Locate the cell with the specified text and output its [x, y] center coordinate. 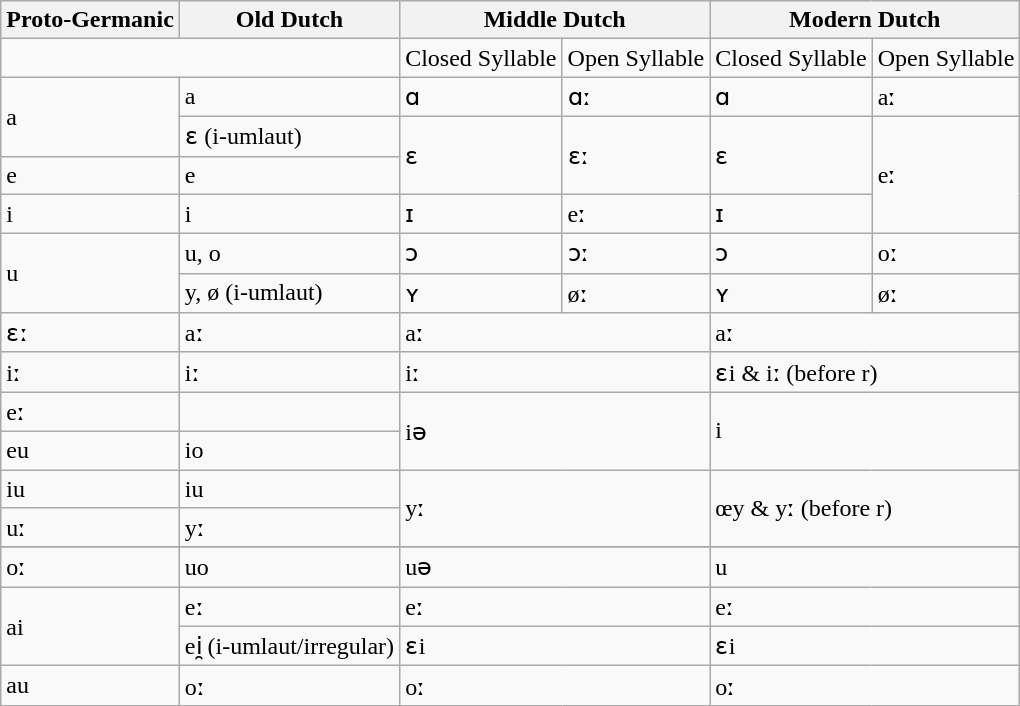
ɛi & iː (before r) [865, 372]
eu [90, 450]
iə [555, 431]
Middle Dutch [555, 20]
ei̯ (i-umlaut/irregular) [289, 646]
uə [555, 567]
au [90, 686]
uː [90, 528]
œy & yː (before r) [865, 509]
ai [90, 626]
Modern Dutch [865, 20]
ɛ (i-umlaut) [289, 136]
uo [289, 567]
Proto-Germanic [90, 20]
io [289, 450]
Old Dutch [289, 20]
ɔː [636, 254]
y, ø (i-umlaut) [289, 293]
u, o [289, 254]
ɑː [636, 97]
